Provide the [X, Y] coordinate of the cell's center where the given text is located.  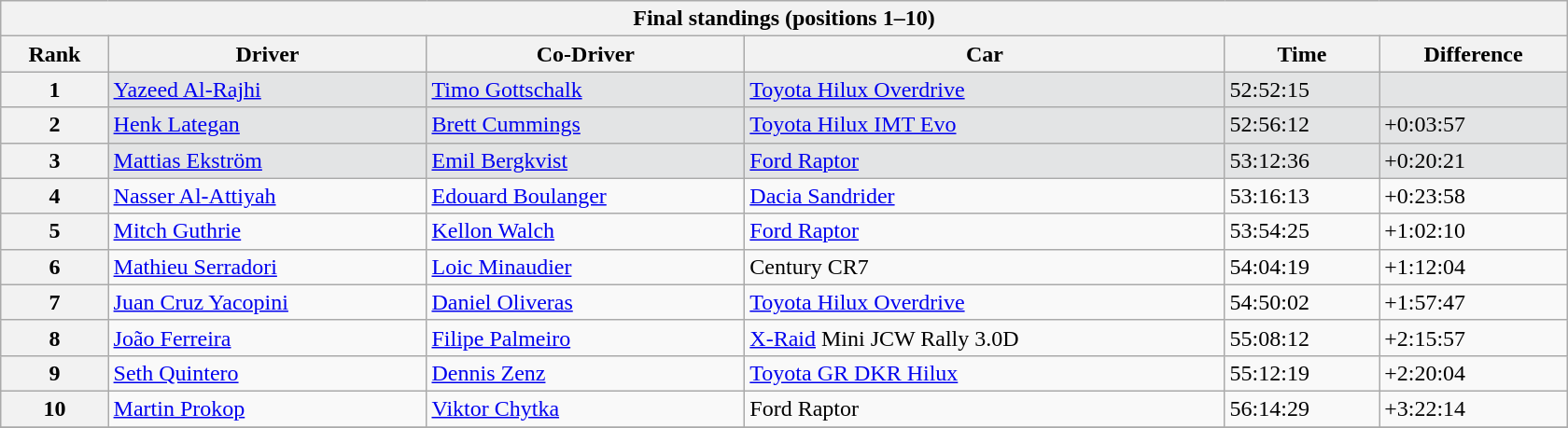
X-Raid Mini JCW Rally 3.0D [985, 338]
+0:20:21 [1474, 160]
Driver [267, 54]
Edouard Boulanger [586, 196]
Brett Cummings [586, 125]
Nasser Al-Attiyah [267, 196]
+3:22:14 [1474, 408]
João Ferreira [267, 338]
Viktor Chytka [586, 408]
Mitch Guthrie [267, 231]
+2:20:04 [1474, 373]
Mattias Ekström [267, 160]
52:52:15 [1302, 90]
+1:02:10 [1474, 231]
Dennis Zenz [586, 373]
10 [54, 408]
+1:57:47 [1474, 302]
Seth Quintero [267, 373]
55:12:19 [1302, 373]
4 [54, 196]
56:14:29 [1302, 408]
+0:03:57 [1474, 125]
Mathieu Serradori [267, 267]
Century CR7 [985, 267]
+0:23:58 [1474, 196]
Co-Driver [586, 54]
55:08:12 [1302, 338]
9 [54, 373]
53:54:25 [1302, 231]
54:04:19 [1302, 267]
6 [54, 267]
53:12:36 [1302, 160]
Rank [54, 54]
Dacia Sandrider [985, 196]
+2:15:57 [1474, 338]
Time [1302, 54]
2 [54, 125]
Henk Lategan [267, 125]
Daniel Oliveras [586, 302]
53:16:13 [1302, 196]
Toyota Hilux IMT Evo [985, 125]
8 [54, 338]
Martin Prokop [267, 408]
Yazeed Al-Rajhi [267, 90]
54:50:02 [1302, 302]
Difference [1474, 54]
Car [985, 54]
5 [54, 231]
3 [54, 160]
Toyota GR DKR Hilux [985, 373]
Emil Bergkvist [586, 160]
Final standings (positions 1–10) [784, 19]
Juan Cruz Yacopini [267, 302]
Kellon Walch [586, 231]
7 [54, 302]
Timo Gottschalk [586, 90]
+1:12:04 [1474, 267]
Filipe Palmeiro [586, 338]
52:56:12 [1302, 125]
1 [54, 90]
Loic Minaudier [586, 267]
